From the cell containing the given text, extract its center point as (x, y) coordinate. 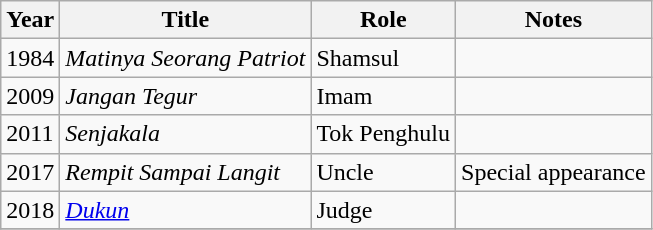
2017 (30, 172)
2009 (30, 96)
1984 (30, 58)
Shamsul (384, 58)
Uncle (384, 172)
Rempit Sampai Langit (186, 172)
Year (30, 20)
Dukun (186, 210)
Notes (554, 20)
2018 (30, 210)
Jangan Tegur (186, 96)
Tok Penghulu (384, 134)
Matinya Seorang Patriot (186, 58)
2011 (30, 134)
Imam (384, 96)
Title (186, 20)
Senjakala (186, 134)
Role (384, 20)
Special appearance (554, 172)
Judge (384, 210)
